Search for the cell housing the specified text and yield its (x, y) center coordinate. 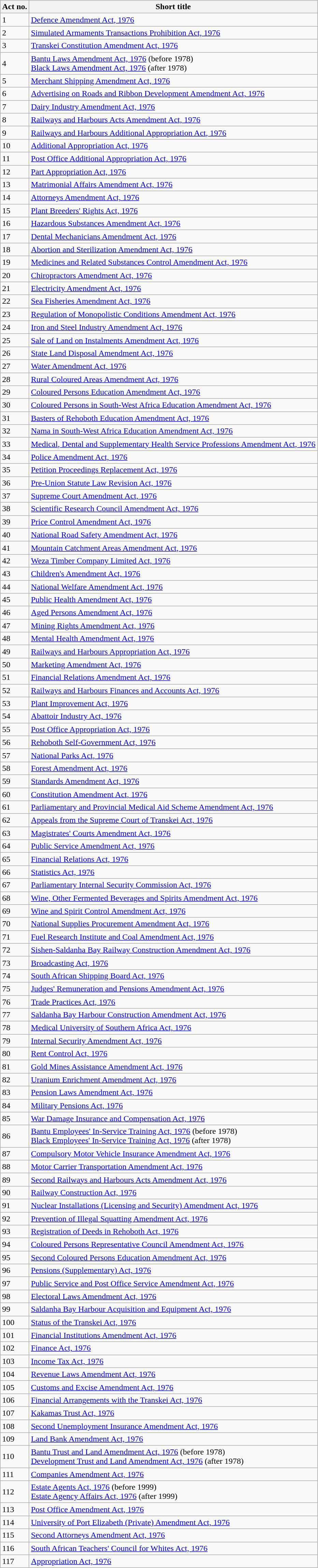
28 (15, 379)
Statistics Act, 1976 (173, 872)
92 (15, 1218)
70 (15, 924)
52 (15, 690)
Fuel Research Institute and Coal Amendment Act, 1976 (173, 937)
Water Amendment Act, 1976 (173, 366)
46 (15, 613)
Chiropractors Amendment Act, 1976 (173, 275)
9 (15, 133)
20 (15, 275)
Kakamas Trust Act, 1976 (173, 1413)
Plant Improvement Act, 1976 (173, 703)
Revenue Laws Amendment Act, 1976 (173, 1374)
36 (15, 483)
56 (15, 742)
Transkei Constitution Amendment Act, 1976 (173, 46)
Electoral Laws Amendment Act, 1976 (173, 1296)
104 (15, 1374)
26 (15, 353)
Police Amendment Act, 1976 (173, 457)
107 (15, 1413)
51 (15, 678)
33 (15, 444)
Coloured Persons Representative Council Amendment Act, 1976 (173, 1245)
Parliamentary Internal Security Commission Act, 1976 (173, 885)
Constitution Amendment Act, 1976 (173, 794)
Motor Carrier Transportation Amendment Act, 1976 (173, 1167)
Railway Construction Act, 1976 (173, 1192)
74 (15, 976)
17 (15, 237)
7 (15, 107)
Matrimonial Affairs Amendment Act, 1976 (173, 185)
Sea Fisheries Amendment Act, 1976 (173, 301)
42 (15, 561)
27 (15, 366)
71 (15, 937)
National Welfare Amendment Act, 1976 (173, 587)
National Road Safety Amendment Act, 1976 (173, 535)
Prevention of Illegal Squatting Amendment Act, 1976 (173, 1218)
116 (15, 1548)
Mental Health Amendment Act, 1976 (173, 639)
113 (15, 1509)
16 (15, 224)
95 (15, 1258)
85 (15, 1118)
Abattoir Industry Act, 1976 (173, 716)
18 (15, 249)
Bantu Employees' In-Service Training Act, 1976 (before 1978) Black Employees' In-Service Training Act, 1976 (after 1978) (173, 1136)
94 (15, 1245)
23 (15, 314)
112 (15, 1492)
1 (15, 20)
55 (15, 729)
15 (15, 211)
Second Coloured Persons Education Amendment Act, 1976 (173, 1258)
Companies Amendment Act, 1976 (173, 1474)
111 (15, 1474)
47 (15, 626)
97 (15, 1283)
Second Attorneys Amendment Act, 1976 (173, 1535)
Bantu Trust and Land Amendment Act, 1976 (before 1978) Development Trust and Land Amendment Act, 1976 (after 1978) (173, 1457)
Short title (173, 7)
64 (15, 846)
99 (15, 1309)
Financial Institutions Amendment Act, 1976 (173, 1335)
102 (15, 1348)
Post Office Amendment Act, 1976 (173, 1509)
Petition Proceedings Replacement Act, 1976 (173, 470)
83 (15, 1093)
Act no. (15, 7)
Rural Coloured Areas Amendment Act, 1976 (173, 379)
Financial Relations Act, 1976 (173, 859)
National Supplies Procurement Amendment Act, 1976 (173, 924)
Iron and Steel Industry Amendment Act, 1976 (173, 327)
Plant Breeders' Rights Act, 1976 (173, 211)
13 (15, 185)
65 (15, 859)
44 (15, 587)
90 (15, 1192)
101 (15, 1335)
Price Control Amendment Act, 1976 (173, 522)
105 (15, 1387)
Simulated Armaments Transactions Prohibition Act, 1976 (173, 33)
Appropriation Act, 1976 (173, 1561)
Income Tax Act, 1976 (173, 1361)
115 (15, 1535)
Medical, Dental and Supplementary Health Service Professions Amendment Act, 1976 (173, 444)
State Land Disposal Amendment Act, 1976 (173, 353)
22 (15, 301)
Standards Amendment Act, 1976 (173, 781)
Financial Relations Amendment Act, 1976 (173, 678)
21 (15, 288)
War Damage Insurance and Compensation Act, 1976 (173, 1118)
86 (15, 1136)
Bantu Laws Amendment Act, 1976 (before 1978) Black Laws Amendment Act, 1976 (after 1978) (173, 63)
87 (15, 1154)
Marketing Amendment Act, 1976 (173, 665)
69 (15, 911)
77 (15, 1015)
53 (15, 703)
South African Teachers' Council for Whites Act, 1976 (173, 1548)
76 (15, 1002)
63 (15, 833)
University of Port Elizabeth (Private) Amendment Act, 1976 (173, 1522)
Nama in South-West Africa Education Amendment Act, 1976 (173, 431)
Pre-Union Statute Law Revision Act, 1976 (173, 483)
Sishen-Saldanha Bay Railway Construction Amendment Act, 1976 (173, 950)
Estate Agents Act, 1976 (before 1999) Estate Agency Affairs Act, 1976 (after 1999) (173, 1492)
Land Bank Amendment Act, 1976 (173, 1439)
South African Shipping Board Act, 1976 (173, 976)
108 (15, 1426)
Public Service Amendment Act, 1976 (173, 846)
Magistrates' Courts Amendment Act, 1976 (173, 833)
Abortion and Sterilization Amendment Act, 1976 (173, 249)
Gold Mines Assistance Amendment Act, 1976 (173, 1067)
91 (15, 1205)
Post Office Appropriation Act, 1976 (173, 729)
Defence Amendment Act, 1976 (173, 20)
84 (15, 1106)
Broadcasting Act, 1976 (173, 963)
73 (15, 963)
37 (15, 496)
Finance Act, 1976 (173, 1348)
Saldanha Bay Harbour Acquisition and Equipment Act, 1976 (173, 1309)
49 (15, 652)
Post Office Additional Appropriation Act, 1976 (173, 158)
43 (15, 574)
Electricity Amendment Act, 1976 (173, 288)
93 (15, 1232)
Railways and Harbours Finances and Accounts Act, 1976 (173, 690)
Aged Persons Amendment Act, 1976 (173, 613)
58 (15, 768)
Part Appropriation Act, 1976 (173, 171)
Compulsory Motor Vehicle Insurance Amendment Act, 1976 (173, 1154)
19 (15, 262)
Parliamentary and Provincial Medical Aid Scheme Amendment Act, 1976 (173, 807)
Customs and Excise Amendment Act, 1976 (173, 1387)
48 (15, 639)
80 (15, 1054)
Supreme Court Amendment Act, 1976 (173, 496)
75 (15, 989)
24 (15, 327)
50 (15, 665)
Coloured Persons in South-West Africa Education Amendment Act, 1976 (173, 405)
Sale of Land on Instalments Amendment Act, 1976 (173, 340)
57 (15, 755)
5 (15, 81)
Forest Amendment Act, 1976 (173, 768)
Children's Amendment Act, 1976 (173, 574)
Rehoboth Self-Government Act, 1976 (173, 742)
103 (15, 1361)
Registration of Deeds in Rehoboth Act, 1976 (173, 1232)
6 (15, 94)
82 (15, 1080)
Railways and Harbours Additional Appropriation Act, 1976 (173, 133)
54 (15, 716)
Dental Mechanicians Amendment Act, 1976 (173, 237)
10 (15, 146)
Public Health Amendment Act, 1976 (173, 600)
2 (15, 33)
79 (15, 1041)
Mountain Catchment Areas Amendment Act, 1976 (173, 548)
Hazardous Substances Amendment Act, 1976 (173, 224)
59 (15, 781)
60 (15, 794)
109 (15, 1439)
66 (15, 872)
11 (15, 158)
Pensions (Supplementary) Act, 1976 (173, 1270)
110 (15, 1457)
31 (15, 418)
Appeals from the Supreme Court of Transkei Act, 1976 (173, 820)
34 (15, 457)
61 (15, 807)
Rent Control Act, 1976 (173, 1054)
45 (15, 600)
8 (15, 120)
National Parks Act, 1976 (173, 755)
Uranium Enrichment Amendment Act, 1976 (173, 1080)
4 (15, 63)
38 (15, 509)
100 (15, 1322)
81 (15, 1067)
Mining Rights Amendment Act, 1976 (173, 626)
25 (15, 340)
Medicines and Related Substances Control Amendment Act, 1976 (173, 262)
Dairy Industry Amendment Act, 1976 (173, 107)
Second Unemployment Insurance Amendment Act, 1976 (173, 1426)
68 (15, 898)
72 (15, 950)
Railways and Harbours Acts Amendment Act, 1976 (173, 120)
117 (15, 1561)
Weza Timber Company Limited Act, 1976 (173, 561)
29 (15, 392)
96 (15, 1270)
106 (15, 1400)
39 (15, 522)
Military Pensions Act, 1976 (173, 1106)
Nuclear Installations (Licensing and Security) Amendment Act, 1976 (173, 1205)
14 (15, 198)
Internal Security Amendment Act, 1976 (173, 1041)
98 (15, 1296)
114 (15, 1522)
Merchant Shipping Amendment Act, 1976 (173, 81)
Scientific Research Council Amendment Act, 1976 (173, 509)
Additional Appropriation Act, 1976 (173, 146)
Financial Arrangements with the Transkei Act, 1976 (173, 1400)
40 (15, 535)
Saldanha Bay Harbour Construction Amendment Act, 1976 (173, 1015)
32 (15, 431)
89 (15, 1179)
Railways and Harbours Appropriation Act, 1976 (173, 652)
35 (15, 470)
Trade Practices Act, 1976 (173, 1002)
Judges' Remuneration and Pensions Amendment Act, 1976 (173, 989)
Medical University of Southern Africa Act, 1976 (173, 1028)
Pension Laws Amendment Act, 1976 (173, 1093)
Wine and Spirit Control Amendment Act, 1976 (173, 911)
88 (15, 1167)
41 (15, 548)
Advertising on Roads and Ribbon Development Amendment Act, 1976 (173, 94)
Regulation of Monopolistic Conditions Amendment Act, 1976 (173, 314)
78 (15, 1028)
Wine, Other Fermented Beverages and Spirits Amendment Act, 1976 (173, 898)
Second Railways and Harbours Acts Amendment Act, 1976 (173, 1179)
Public Service and Post Office Service Amendment Act, 1976 (173, 1283)
67 (15, 885)
12 (15, 171)
3 (15, 46)
62 (15, 820)
Attorneys Amendment Act, 1976 (173, 198)
Coloured Persons Education Amendment Act, 1976 (173, 392)
30 (15, 405)
Status of the Transkei Act, 1976 (173, 1322)
Basters of Rehoboth Education Amendment Act, 1976 (173, 418)
